Search for the cell housing the specified text and yield its (X, Y) center coordinate. 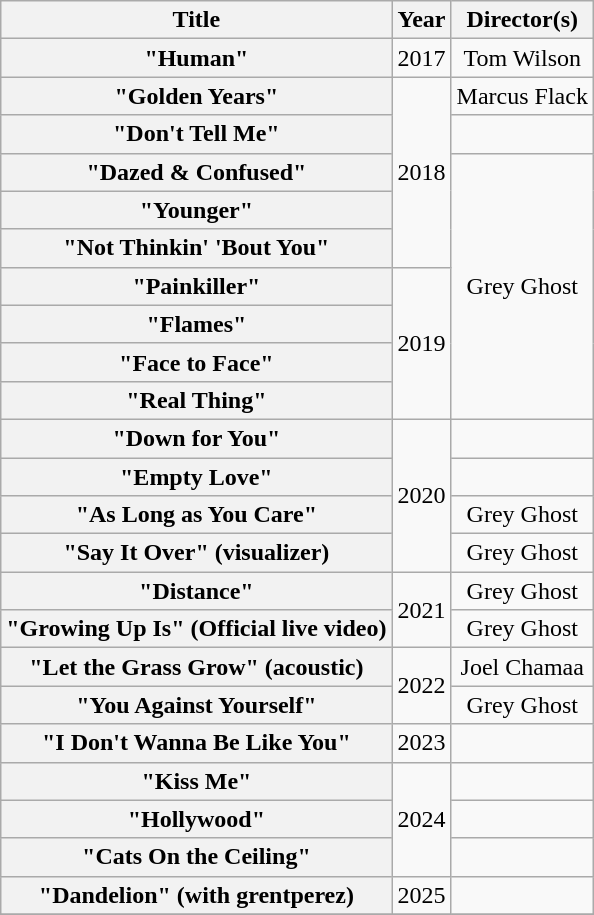
2020 (422, 495)
"Human" (196, 58)
2018 (422, 172)
"Younger" (196, 210)
2017 (422, 58)
Joel Chamaa (522, 667)
"Golden Years" (196, 96)
"Not Thinkin' 'Bout You" (196, 248)
"Dandelion" (with grentperez) (196, 895)
Title (196, 20)
Tom Wilson (522, 58)
2025 (422, 895)
"Face to Face" (196, 362)
"Real Thing" (196, 400)
"You Against Yourself" (196, 705)
"Say It Over" (visualizer) (196, 553)
2019 (422, 343)
"Kiss Me" (196, 781)
Marcus Flack (522, 96)
"Let the Grass Grow" (acoustic) (196, 667)
"Distance" (196, 591)
2024 (422, 819)
"Cats On the Ceiling" (196, 857)
"Painkiller" (196, 286)
2022 (422, 686)
"I Don't Wanna Be Like You" (196, 743)
"Growing Up Is" (Official live video) (196, 629)
2021 (422, 610)
"Dazed & Confused" (196, 172)
Year (422, 20)
"Down for You" (196, 438)
Director(s) (522, 20)
"Flames" (196, 324)
"Hollywood" (196, 819)
"Don't Tell Me" (196, 134)
"As Long as You Care" (196, 515)
"Empty Love" (196, 477)
2023 (422, 743)
